Search for the cell housing the specified text and yield its [X, Y] center coordinate. 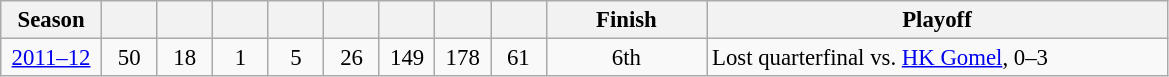
1 [241, 58]
5 [296, 58]
26 [352, 58]
61 [518, 58]
50 [129, 58]
Finish [626, 20]
18 [185, 58]
Season [52, 20]
149 [407, 58]
6th [626, 58]
178 [463, 58]
2011–12 [52, 58]
Playoff [938, 20]
Lost quarterfinal vs. HK Gomel, 0–3 [938, 58]
